Extract the [x, y] coordinate from the center of the cell holding the provided text.  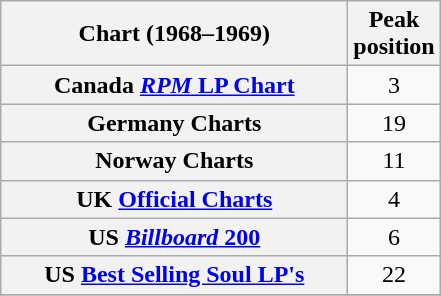
3 [394, 85]
UK Official Charts [174, 199]
US Best Selling Soul LP's [174, 275]
22 [394, 275]
11 [394, 161]
Chart (1968–1969) [174, 34]
Norway Charts [174, 161]
4 [394, 199]
Canada RPM LP Chart [174, 85]
Peakposition [394, 34]
19 [394, 123]
Germany Charts [174, 123]
US Billboard 200 [174, 237]
6 [394, 237]
